Output the (x, y) coordinate of the center of the cell containing the given text.  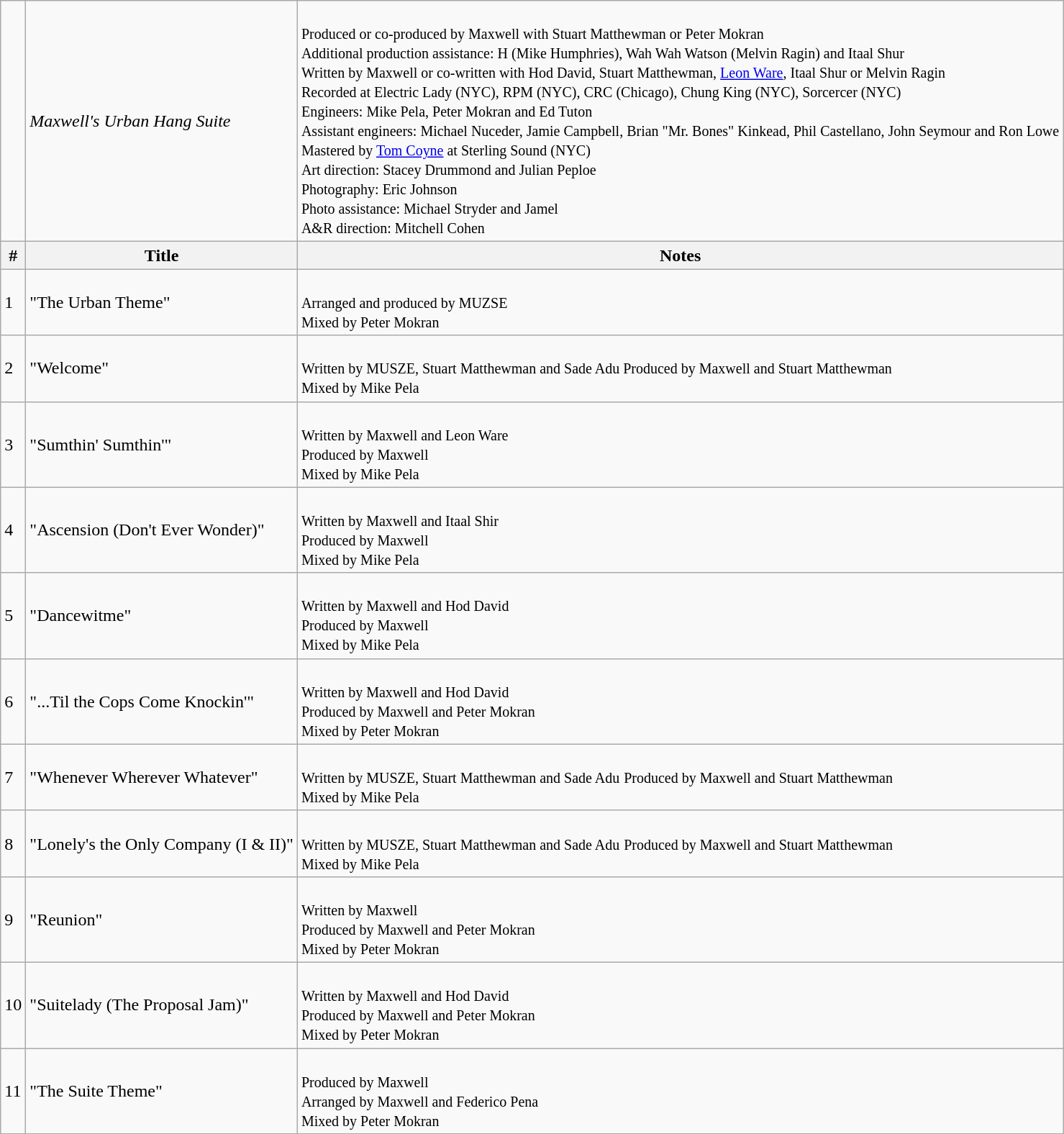
Title (162, 255)
1 (13, 302)
11 (13, 1091)
# (13, 255)
"Dancewitme" (162, 616)
5 (13, 616)
2 (13, 368)
"Suitelady (The Proposal Jam)" (162, 1004)
"Welcome" (162, 368)
"Sumthin' Sumthin'" (162, 445)
9 (13, 920)
"Ascension (Don't Ever Wonder)" (162, 530)
10 (13, 1004)
"...Til the Cops Come Knockin'" (162, 701)
Written by Maxwell and Leon Ware Produced by Maxwell Mixed by Mike Pela (680, 445)
Written by Maxwell Produced by Maxwell and Peter Mokran Mixed by Peter Mokran (680, 920)
"Lonely's the Only Company (I & II)" (162, 843)
"Whenever Wherever Whatever" (162, 777)
Written by Maxwell and Hod David Produced by Maxwell Mixed by Mike Pela (680, 616)
"Reunion" (162, 920)
3 (13, 445)
7 (13, 777)
Maxwell's Urban Hang Suite (162, 121)
"The Urban Theme" (162, 302)
Notes (680, 255)
"The Suite Theme" (162, 1091)
Arranged and produced by MUZSE Mixed by Peter Mokran (680, 302)
4 (13, 530)
Produced by Maxwell Arranged by Maxwell and Federico Pena Mixed by Peter Mokran (680, 1091)
8 (13, 843)
6 (13, 701)
Written by Maxwell and Itaal Shir Produced by Maxwell Mixed by Mike Pela (680, 530)
